Extract the (X, Y) coordinate from the center of the cell holding the provided text.  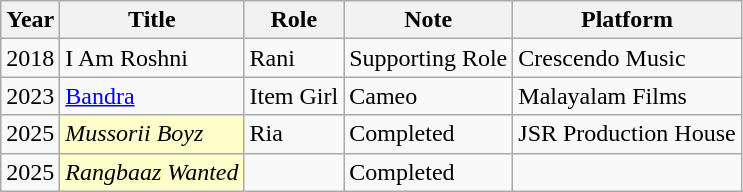
Item Girl (294, 96)
Rani (294, 58)
Mussorii Boyz (152, 134)
I Am Roshni (152, 58)
Cameo (428, 96)
Title (152, 20)
Rangbaaz Wanted (152, 172)
JSR Production House (627, 134)
Supporting Role (428, 58)
Malayalam Films (627, 96)
2023 (30, 96)
Ria (294, 134)
Crescendo Music (627, 58)
Role (294, 20)
Platform (627, 20)
Bandra (152, 96)
Year (30, 20)
Note (428, 20)
2018 (30, 58)
